For the text-containing cell, return its midpoint in (X, Y) coordinate format. 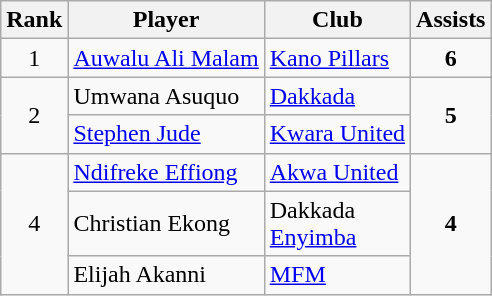
Auwalu Ali Malam (166, 58)
6 (451, 58)
Kwara United (337, 134)
Christian Ekong (166, 224)
Stephen Jude (166, 134)
Kano Pillars (337, 58)
2 (34, 115)
Umwana Asuquo (166, 96)
Akwa United (337, 172)
Club (337, 20)
Ndifreke Effiong (166, 172)
5 (451, 115)
Player (166, 20)
DakkadaEnyimba (337, 224)
1 (34, 58)
Rank (34, 20)
Assists (451, 20)
Dakkada (337, 96)
Elijah Akanni (166, 275)
MFM (337, 275)
